Output the [x, y] coordinate of the center of the cell containing the given text.  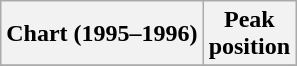
Peakposition [249, 34]
Chart (1995–1996) [102, 34]
